Detect which cell encompasses the target text, then output its (X, Y) center coordinate. 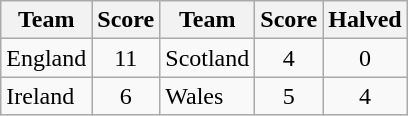
5 (289, 96)
England (46, 58)
6 (126, 96)
Halved (365, 20)
Wales (208, 96)
Ireland (46, 96)
Scotland (208, 58)
0 (365, 58)
11 (126, 58)
